Capture the cell that displays the provided text and extract its (x, y) central coordinate. 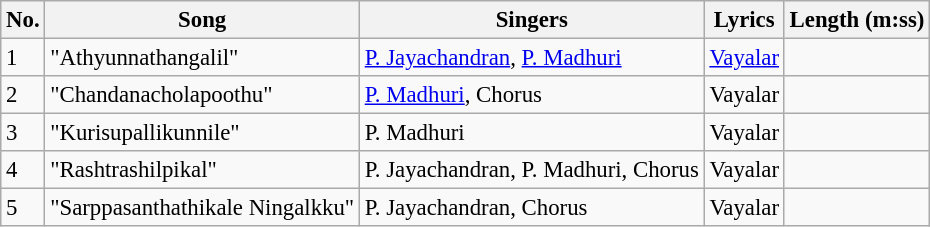
"Rashtrashilpikal" (202, 170)
"Kurisupallikunnile" (202, 133)
P. Madhuri, Chorus (532, 95)
3 (23, 133)
P. Jayachandran, Chorus (532, 208)
Singers (532, 20)
Song (202, 20)
P. Madhuri (532, 133)
P. Jayachandran, P. Madhuri, Chorus (532, 170)
1 (23, 58)
2 (23, 95)
No. (23, 20)
5 (23, 208)
Length (m:ss) (856, 20)
"Chandanacholapoothu" (202, 95)
4 (23, 170)
"Sarppasanthathikale Ningalkku" (202, 208)
Lyrics (744, 20)
P. Jayachandran, P. Madhuri (532, 58)
"Athyunnathangalil" (202, 58)
